Find where the given text appears and provide that cell's center as (X, Y) coordinate. 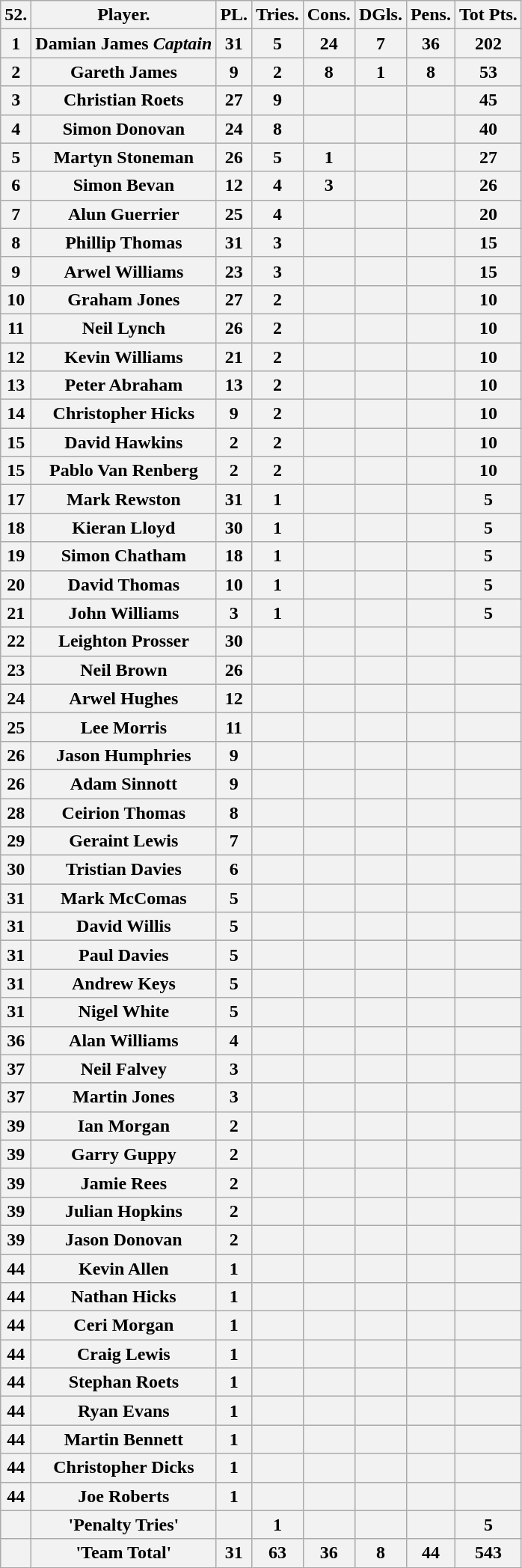
Martin Bennett (124, 1439)
Damian James Captain (124, 43)
Peter Abraham (124, 385)
Ian Morgan (124, 1126)
29 (16, 841)
Mark McComas (124, 898)
David Willis (124, 927)
Nigel White (124, 1012)
Geraint Lewis (124, 841)
Alun Guerrier (124, 214)
Kevin Williams (124, 357)
Craig Lewis (124, 1354)
Cons. (329, 15)
17 (16, 499)
19 (16, 556)
Christopher Hicks (124, 414)
202 (488, 43)
Tot Pts. (488, 15)
Jason Donovan (124, 1239)
Leighton Prosser (124, 641)
'Team Total' (124, 1553)
Stephan Roets (124, 1382)
David Hawkins (124, 442)
Adam Sinnott (124, 784)
Christopher Dicks (124, 1468)
David Thomas (124, 585)
Player. (124, 15)
Tristian Davies (124, 870)
Arwel Hughes (124, 698)
Simon Bevan (124, 186)
Simon Chatham (124, 556)
Alan Williams (124, 1040)
Paul Davies (124, 955)
22 (16, 641)
45 (488, 100)
Graham Jones (124, 299)
53 (488, 72)
Jamie Rees (124, 1183)
Arwel Williams (124, 271)
Andrew Keys (124, 983)
63 (278, 1553)
Ceri Morgan (124, 1326)
Ryan Evans (124, 1411)
Pens. (431, 15)
Tries. (278, 15)
Gareth James (124, 72)
Neil Falvey (124, 1069)
Julian Hopkins (124, 1211)
28 (16, 812)
Simon Donovan (124, 129)
52. (16, 15)
543 (488, 1553)
Ceirion Thomas (124, 812)
Neil Brown (124, 670)
DGls. (380, 15)
PL. (234, 15)
Mark Rewston (124, 499)
John Williams (124, 613)
Phillip Thomas (124, 242)
Kevin Allen (124, 1269)
Jason Humphries (124, 755)
Nathan Hicks (124, 1297)
14 (16, 414)
Neil Lynch (124, 328)
Lee Morris (124, 727)
40 (488, 129)
Garry Guppy (124, 1154)
Christian Roets (124, 100)
'Penalty Tries' (124, 1525)
Martyn Stoneman (124, 157)
Joe Roberts (124, 1496)
Kieran Lloyd (124, 528)
Pablo Van Renberg (124, 471)
Martin Jones (124, 1097)
